Detect which cell encompasses the target text, then output its [X, Y] center coordinate. 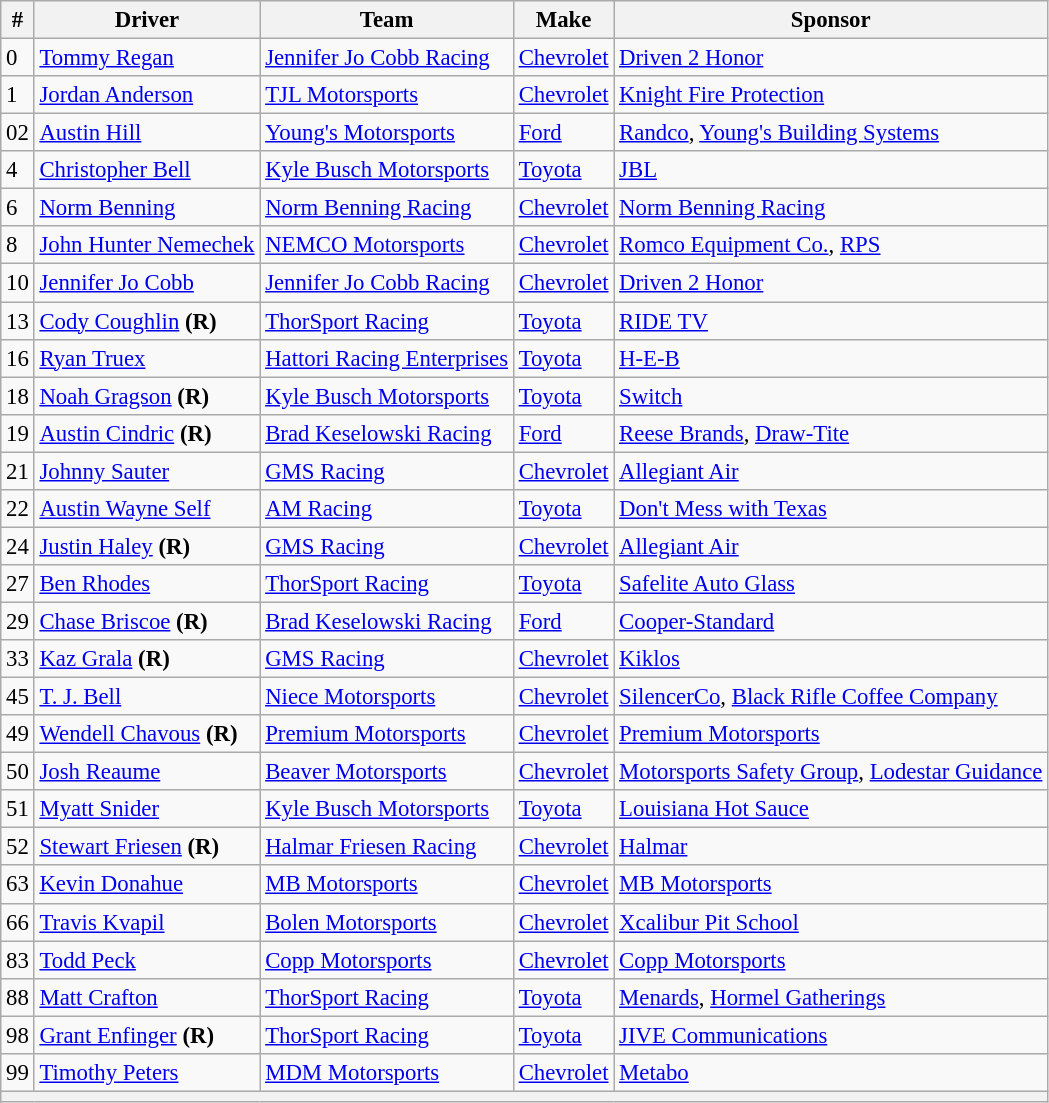
Make [563, 20]
Driver [147, 20]
Jordan Anderson [147, 95]
Switch [831, 396]
8 [18, 245]
45 [18, 697]
Cody Coughlin (R) [147, 321]
88 [18, 997]
SilencerCo, Black Rifle Coffee Company [831, 697]
# [18, 20]
Chase Briscoe (R) [147, 621]
52 [18, 847]
02 [18, 133]
Louisiana Hot Sauce [831, 809]
19 [18, 433]
18 [18, 396]
Beaver Motorsports [387, 772]
Austin Cindric (R) [147, 433]
Christopher Bell [147, 170]
Josh Reaume [147, 772]
66 [18, 922]
Kevin Donahue [147, 885]
50 [18, 772]
Metabo [831, 1073]
Romco Equipment Co., RPS [831, 245]
Hattori Racing Enterprises [387, 358]
27 [18, 584]
Ben Rhodes [147, 584]
22 [18, 509]
49 [18, 734]
Randco, Young's Building Systems [831, 133]
Halmar Friesen Racing [387, 847]
33 [18, 659]
6 [18, 208]
Reese Brands, Draw-Tite [831, 433]
Norm Benning [147, 208]
Bolen Motorsports [387, 922]
Don't Mess with Texas [831, 509]
16 [18, 358]
Sponsor [831, 20]
21 [18, 471]
Menards, Hormel Gatherings [831, 997]
Austin Wayne Self [147, 509]
Justin Haley (R) [147, 546]
AM Racing [387, 509]
Ryan Truex [147, 358]
98 [18, 1035]
Motorsports Safety Group, Lodestar Guidance [831, 772]
Myatt Snider [147, 809]
T. J. Bell [147, 697]
Young's Motorsports [387, 133]
Travis Kvapil [147, 922]
Johnny Sauter [147, 471]
29 [18, 621]
Cooper-Standard [831, 621]
Noah Gragson (R) [147, 396]
Knight Fire Protection [831, 95]
10 [18, 283]
0 [18, 58]
4 [18, 170]
Grant Enfinger (R) [147, 1035]
Stewart Friesen (R) [147, 847]
NEMCO Motorsports [387, 245]
Timothy Peters [147, 1073]
99 [18, 1073]
Xcalibur Pit School [831, 922]
Kiklos [831, 659]
Matt Crafton [147, 997]
John Hunter Nemechek [147, 245]
63 [18, 885]
Niece Motorsports [387, 697]
51 [18, 809]
Kaz Grala (R) [147, 659]
Team [387, 20]
Tommy Regan [147, 58]
JBL [831, 170]
JIVE Communications [831, 1035]
Halmar [831, 847]
Jennifer Jo Cobb [147, 283]
83 [18, 960]
1 [18, 95]
TJL Motorsports [387, 95]
24 [18, 546]
Todd Peck [147, 960]
Wendell Chavous (R) [147, 734]
13 [18, 321]
Safelite Auto Glass [831, 584]
Austin Hill [147, 133]
H-E-B [831, 358]
RIDE TV [831, 321]
MDM Motorsports [387, 1073]
